Provide the [X, Y] coordinate of the cell's center where the given text is located.  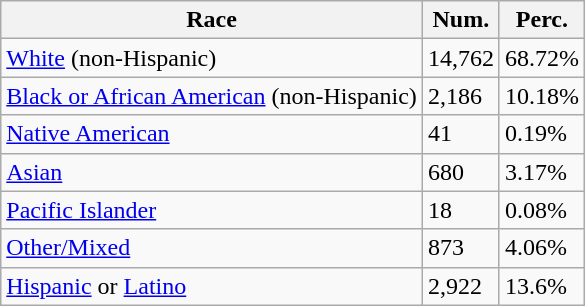
Black or African American (non-Hispanic) [212, 96]
Other/Mixed [212, 248]
873 [460, 248]
41 [460, 134]
18 [460, 210]
13.6% [542, 286]
White (non-Hispanic) [212, 58]
Perc. [542, 20]
3.17% [542, 172]
Native American [212, 134]
2,186 [460, 96]
2,922 [460, 286]
14,762 [460, 58]
10.18% [542, 96]
Race [212, 20]
0.08% [542, 210]
680 [460, 172]
Hispanic or Latino [212, 286]
Pacific Islander [212, 210]
4.06% [542, 248]
Num. [460, 20]
Asian [212, 172]
0.19% [542, 134]
68.72% [542, 58]
